Scan for the cell matching the given text and deliver its (X, Y) coordinate at center. 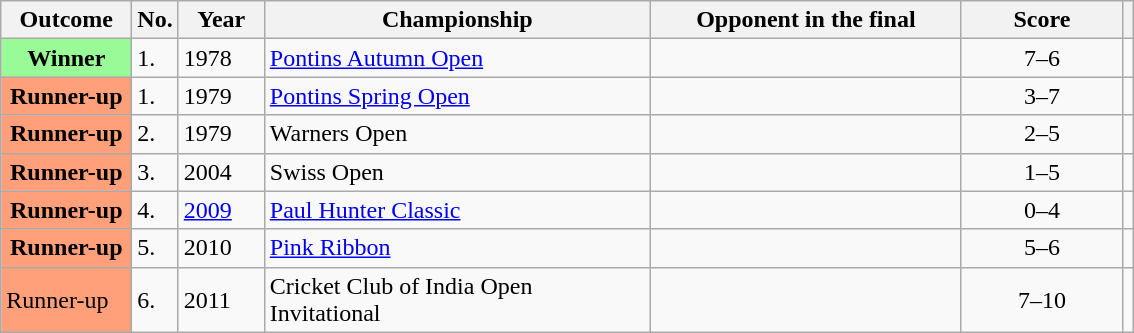
Winner (66, 58)
2. (155, 134)
2–5 (1042, 134)
Pontins Autumn Open (457, 58)
2009 (221, 210)
Swiss Open (457, 172)
3. (155, 172)
0–4 (1042, 210)
1978 (221, 58)
5. (155, 248)
Pontins Spring Open (457, 96)
Outcome (66, 20)
4. (155, 210)
2010 (221, 248)
2011 (221, 300)
3–7 (1042, 96)
6. (155, 300)
No. (155, 20)
Score (1042, 20)
Championship (457, 20)
Opponent in the final (806, 20)
Year (221, 20)
7–6 (1042, 58)
5–6 (1042, 248)
Cricket Club of India Open Invitational (457, 300)
2004 (221, 172)
7–10 (1042, 300)
Pink Ribbon (457, 248)
Paul Hunter Classic (457, 210)
Warners Open (457, 134)
1–5 (1042, 172)
